For the text-containing cell, return its midpoint in [x, y] coordinate format. 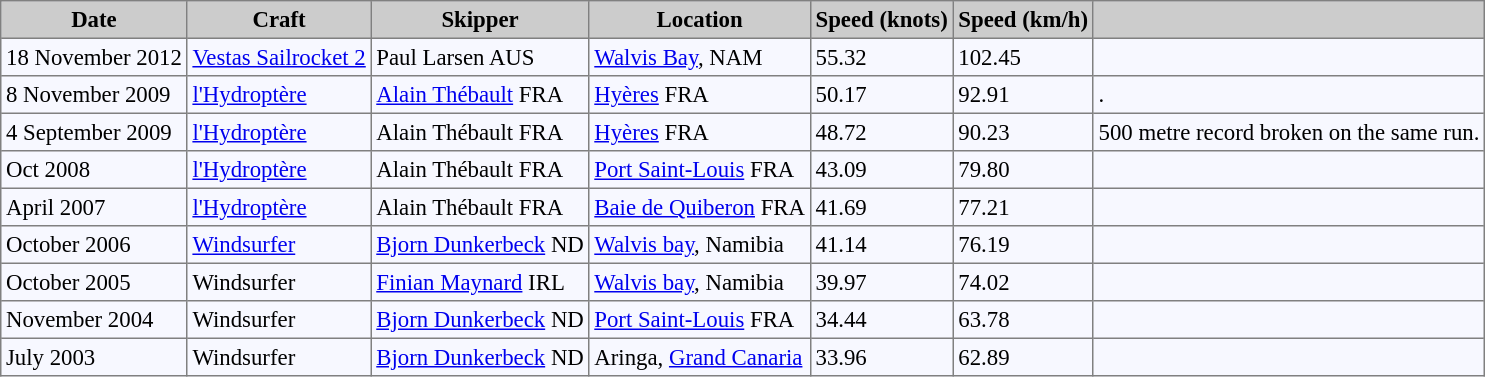
41.69 [882, 207]
Skipper [480, 20]
Speed (knots) [882, 20]
76.19 [1023, 245]
102.45 [1023, 57]
79.80 [1023, 170]
50.17 [882, 95]
Speed (km/h) [1023, 20]
62.89 [1023, 357]
90.23 [1023, 132]
500 metre record broken on the same run. [1288, 132]
18 November 2012 [94, 57]
77.21 [1023, 207]
November 2004 [94, 320]
Date [94, 20]
Vestas Sailrocket 2 [279, 57]
October 2005 [94, 282]
Finian Maynard IRL [480, 282]
Oct 2008 [94, 170]
92.91 [1023, 95]
33.96 [882, 357]
Baie de Quiberon FRA [700, 207]
April 2007 [94, 207]
34.44 [882, 320]
55.32 [882, 57]
48.72 [882, 132]
Paul Larsen AUS [480, 57]
July 2003 [94, 357]
Walvis Bay, NAM [700, 57]
October 2006 [94, 245]
41.14 [882, 245]
. [1288, 95]
Craft [279, 20]
Location [700, 20]
63.78 [1023, 320]
43.09 [882, 170]
8 November 2009 [94, 95]
74.02 [1023, 282]
39.97 [882, 282]
Aringa, Grand Canaria [700, 357]
4 September 2009 [94, 132]
